Return (x, y) of the center of cell containing provided text 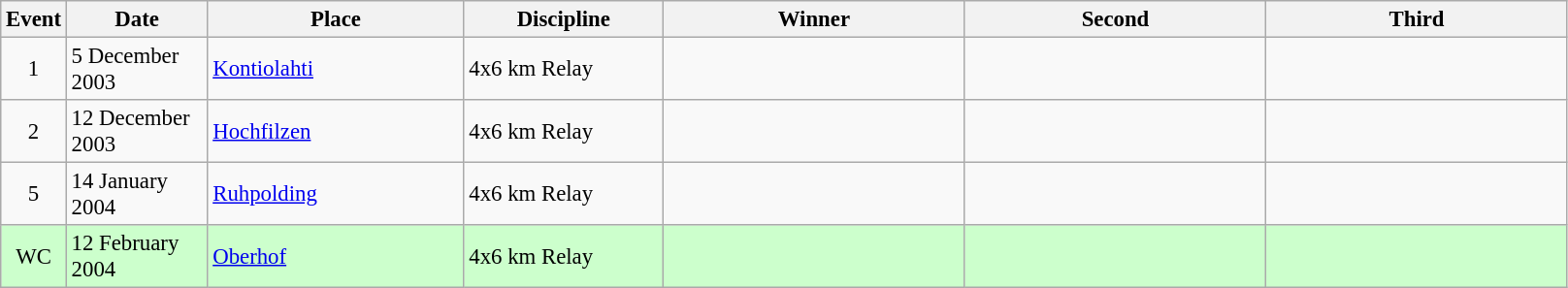
Third (1417, 19)
Event (34, 19)
5 December 2003 (137, 70)
14 January 2004 (137, 194)
Place (336, 19)
5 (34, 194)
WC (34, 256)
Kontiolahti (336, 70)
Hochfilzen (336, 132)
1 (34, 70)
12 February 2004 (137, 256)
Ruhpolding (336, 194)
Discipline (564, 19)
Winner (815, 19)
Oberhof (336, 256)
Second (1116, 19)
Date (137, 19)
2 (34, 132)
12 December 2003 (137, 132)
